For the text-containing cell, return its midpoint in (x, y) coordinate format. 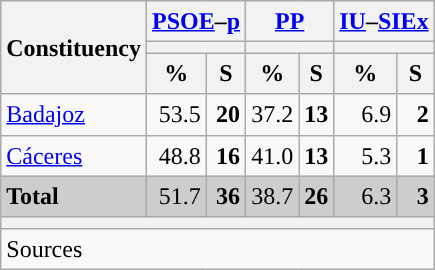
Constituency (74, 48)
6.3 (366, 196)
20 (226, 114)
16 (226, 156)
37.2 (272, 114)
41.0 (272, 156)
IU–SIEx (384, 22)
Cáceres (74, 156)
5.3 (366, 156)
Badajoz (74, 114)
53.5 (176, 114)
PSOE–p (196, 22)
38.7 (272, 196)
PP (290, 22)
Sources (218, 248)
3 (416, 196)
48.8 (176, 156)
2 (416, 114)
26 (316, 196)
1 (416, 156)
36 (226, 196)
51.7 (176, 196)
Total (74, 196)
6.9 (366, 114)
